For the text-containing cell, return its midpoint in (x, y) coordinate format. 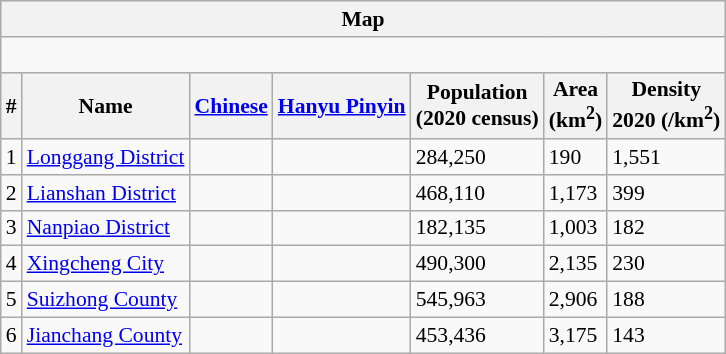
Population (2020 census) (478, 106)
143 (666, 335)
Xingcheng City (106, 264)
# (12, 106)
5 (12, 300)
182,135 (478, 228)
3,175 (576, 335)
Area (km2) (576, 106)
182 (666, 228)
Jianchang County (106, 335)
6 (12, 335)
468,110 (478, 193)
1,551 (666, 157)
230 (666, 264)
3 (12, 228)
2 (12, 193)
Hanyu Pinyin (342, 106)
Suizhong County (106, 300)
453,436 (478, 335)
2,135 (576, 264)
Lianshan District (106, 193)
Density 2020 (/km2) (666, 106)
1 (12, 157)
284,250 (478, 157)
Longgang District (106, 157)
399 (666, 193)
4 (12, 264)
188 (666, 300)
1,003 (576, 228)
490,300 (478, 264)
545,963 (478, 300)
1,173 (576, 193)
Name (106, 106)
Chinese (230, 106)
190 (576, 157)
Map (364, 19)
2,906 (576, 300)
Nanpiao District (106, 228)
